Search for the cell housing the specified text and yield its (x, y) center coordinate. 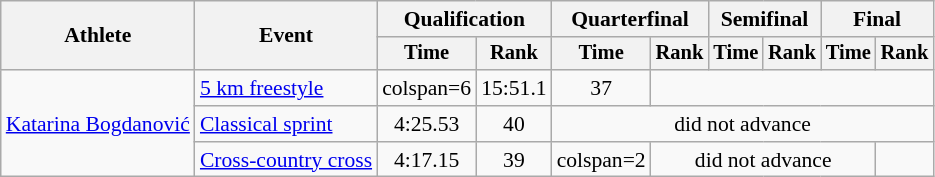
15:51.1 (514, 88)
did not advance (743, 124)
Final (877, 19)
4:25.53 (426, 124)
Qualification (464, 19)
Classical sprint (286, 124)
colspan=6 (426, 88)
37 (602, 88)
Semifinal (764, 19)
Event (286, 36)
Katarina Bogdanović (98, 124)
Athlete (98, 36)
40 (514, 124)
5 km freestyle (286, 88)
Quarterfinal (630, 19)
